Output the (X, Y) coordinate of the center of the cell containing the given text.  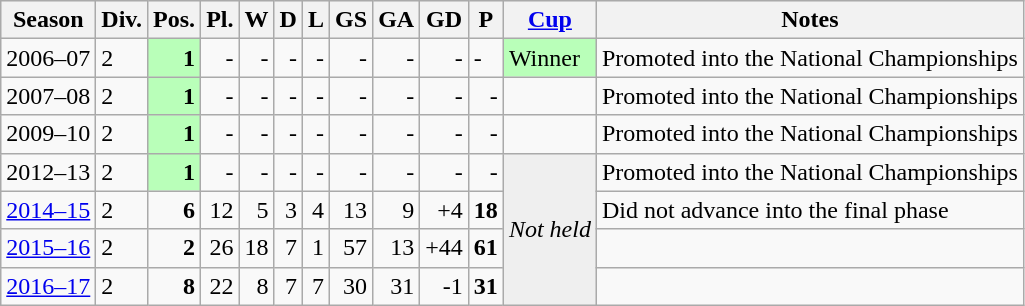
+44 (444, 248)
L (316, 20)
57 (352, 248)
Pos. (174, 20)
2006–07 (48, 58)
30 (352, 286)
Cup (550, 20)
-1 (444, 286)
Not held (550, 229)
Notes (810, 20)
2015–16 (48, 248)
12 (220, 210)
2007–08 (48, 96)
22 (220, 286)
W (256, 20)
2014–15 (48, 210)
2009–10 (48, 134)
2012–13 (48, 172)
GS (352, 20)
Winner (550, 58)
+4 (444, 210)
GA (396, 20)
P (486, 20)
5 (256, 210)
6 (174, 210)
3 (288, 210)
Season (48, 20)
D (288, 20)
Did not advance into the final phase (810, 210)
Div. (122, 20)
Pl. (220, 20)
2016–17 (48, 286)
61 (486, 248)
26 (220, 248)
GD (444, 20)
4 (316, 210)
9 (396, 210)
